Identify which cell holds the provided text, then report its [x, y] central coordinate. 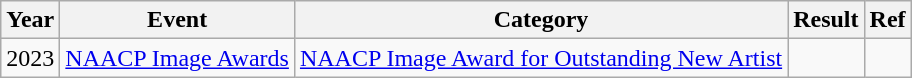
Ref [888, 20]
NAACP Image Award for Outstanding New Artist [540, 58]
Event [178, 20]
Result [826, 20]
NAACP Image Awards [178, 58]
Year [30, 20]
2023 [30, 58]
Category [540, 20]
